From the cell containing the given text, extract its center point as (X, Y) coordinate. 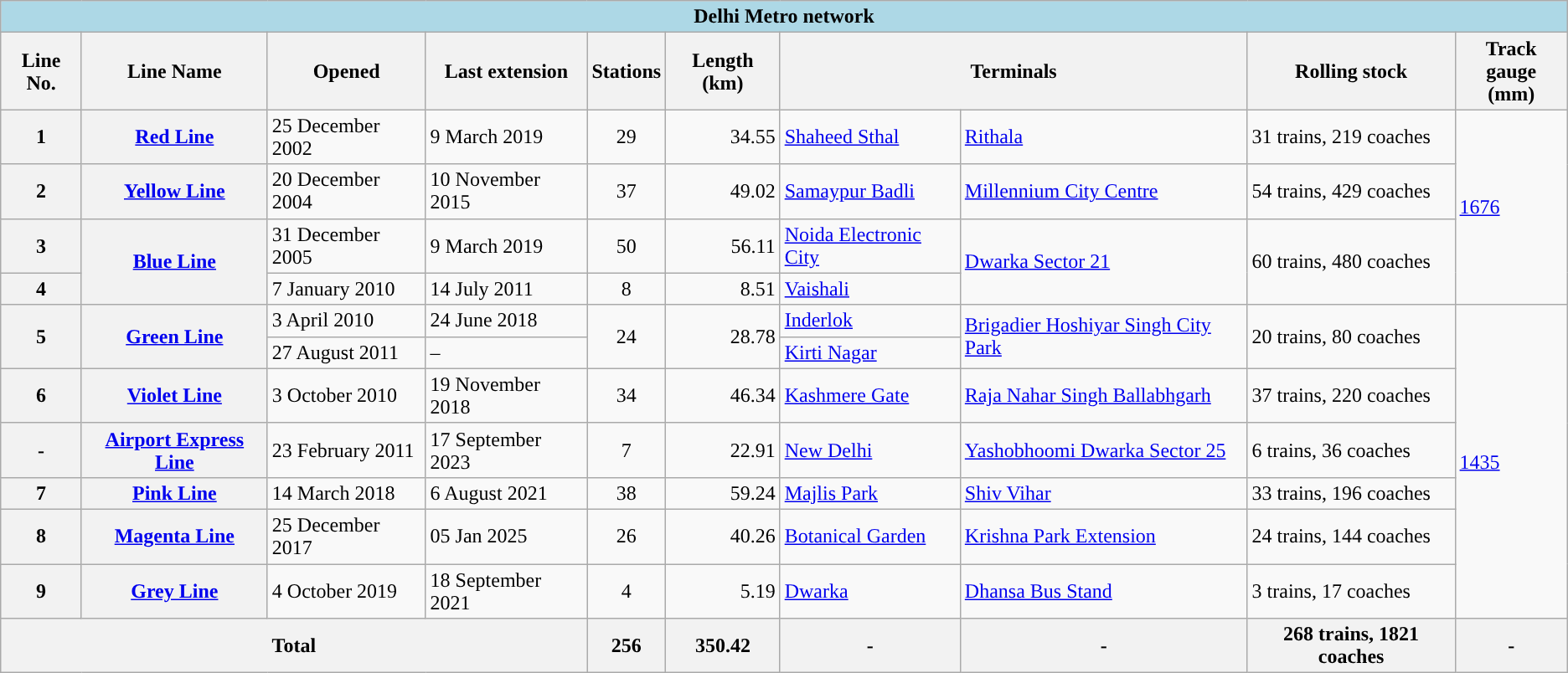
7 January 2010 (347, 289)
Raja Nahar Singh Ballabhgarh (1104, 395)
10 November 2015 (506, 191)
18 September 2021 (506, 591)
Majlis Park (869, 493)
Rithala (1104, 137)
6 August 2021 (506, 493)
Opened (347, 71)
34.55 (724, 137)
Violet Line (174, 395)
26 (627, 536)
Shiv Vihar (1104, 493)
Kashmere Gate (869, 395)
Inderlok (869, 321)
34 (627, 395)
20 trains, 80 coaches (1351, 336)
37 (627, 191)
3 trains, 17 coaches (1351, 591)
46.34 (724, 395)
Airport Express Line (174, 450)
33 trains, 196 coaches (1351, 493)
Line Name (174, 71)
22.91 (724, 450)
Stations (627, 71)
350.42 (724, 646)
Yellow Line (174, 191)
37 trains, 220 coaches (1351, 395)
31 December 2005 (347, 246)
1435 (1511, 461)
Vaishali (869, 289)
17 September 2023 (506, 450)
Samaypur Badli (869, 191)
Magenta Line (174, 536)
Terminals (1014, 71)
05 Jan 2025 (506, 536)
Dwarka Sector 21 (1104, 261)
2 (42, 191)
Yashobhoomi Dwarka Sector 25 (1104, 450)
Noida Electronic City (869, 246)
Millennium City Centre (1104, 191)
Blue Line (174, 261)
1676 (1511, 208)
54 trains, 429 coaches (1351, 191)
59.24 (724, 493)
Dwarka (869, 591)
Total (294, 646)
24 trains, 144 coaches (1351, 536)
38 (627, 493)
50 (627, 246)
31 trains, 219 coaches (1351, 137)
268 trains, 1821 coaches (1351, 646)
– (506, 352)
19 November 2018 (506, 395)
Line No. (42, 71)
25 December 2017 (347, 536)
3 October 2010 (347, 395)
29 (627, 137)
9 (42, 591)
Grey Line (174, 591)
5.19 (724, 591)
60 trains, 480 coaches (1351, 261)
24 (627, 336)
6 trains, 36 coaches (1351, 450)
3 (42, 246)
Krishna Park Extension (1104, 536)
40.26 (724, 536)
Delhi Metro network (784, 17)
Brigadier Hoshiyar Singh City Park (1104, 336)
Botanical Garden (869, 536)
14 July 2011 (506, 289)
Length (km) (724, 71)
3 April 2010 (347, 321)
14 March 2018 (347, 493)
6 (42, 395)
New Delhi (869, 450)
8.51 (724, 289)
56.11 (724, 246)
Rolling stock (1351, 71)
27 August 2011 (347, 352)
Pink Line (174, 493)
Last extension (506, 71)
49.02 (724, 191)
Green Line (174, 336)
5 (42, 336)
Dhansa Bus Stand (1104, 591)
4 October 2019 (347, 591)
Kirti Nagar (869, 352)
25 December 2002 (347, 137)
Shaheed Sthal (869, 137)
20 December 2004 (347, 191)
28.78 (724, 336)
Track gauge(mm) (1511, 71)
23 February 2011 (347, 450)
1 (42, 137)
24 June 2018 (506, 321)
256 (627, 646)
Red Line (174, 137)
